Return (X, Y) of the center of cell containing provided text 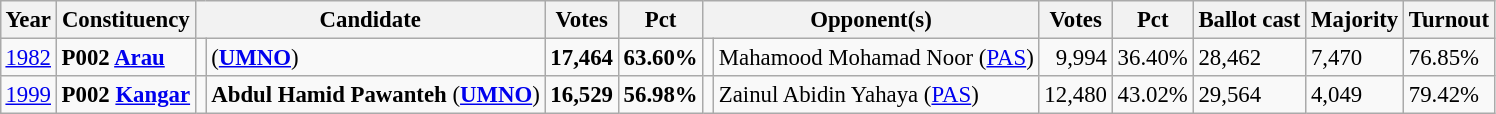
36.40% (1152, 57)
76.85% (1450, 57)
Turnout (1450, 20)
4,049 (1355, 95)
1982 (28, 57)
Year (28, 20)
Zainul Abidin Yahaya (PAS) (877, 95)
9,994 (1076, 57)
Abdul Hamid Pawanteh (UMNO) (376, 95)
28,462 (1249, 57)
P002 Arau (126, 57)
Opponent(s) (871, 20)
(UMNO) (376, 57)
Constituency (126, 20)
7,470 (1355, 57)
43.02% (1152, 95)
29,564 (1249, 95)
79.42% (1450, 95)
Candidate (370, 20)
17,464 (582, 57)
56.98% (660, 95)
16,529 (582, 95)
Majority (1355, 20)
Mahamood Mohamad Noor (PAS) (877, 57)
12,480 (1076, 95)
P002 Kangar (126, 95)
63.60% (660, 57)
1999 (28, 95)
Ballot cast (1249, 20)
